Detect which cell encompasses the target text, then output its (x, y) center coordinate. 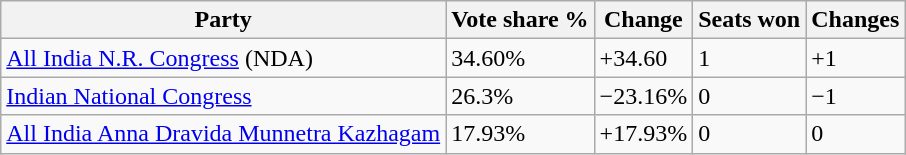
Seats won (750, 20)
34.60% (520, 58)
−23.16% (644, 96)
−1 (856, 96)
Change (644, 20)
+34.60 (644, 58)
Changes (856, 20)
All India Anna Dravida Munnetra Kazhagam (224, 134)
Vote share % (520, 20)
Indian National Congress (224, 96)
1 (750, 58)
Party (224, 20)
+17.93% (644, 134)
All India N.R. Congress (NDA) (224, 58)
+1 (856, 58)
26.3% (520, 96)
17.93% (520, 134)
